Identify which cell holds the provided text, then report its (x, y) central coordinate. 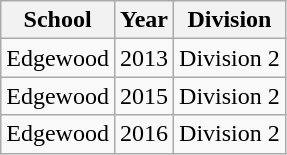
Year (144, 20)
School (58, 20)
2016 (144, 134)
Division (230, 20)
2015 (144, 96)
2013 (144, 58)
